From the cell containing the given text, extract its center point as [X, Y] coordinate. 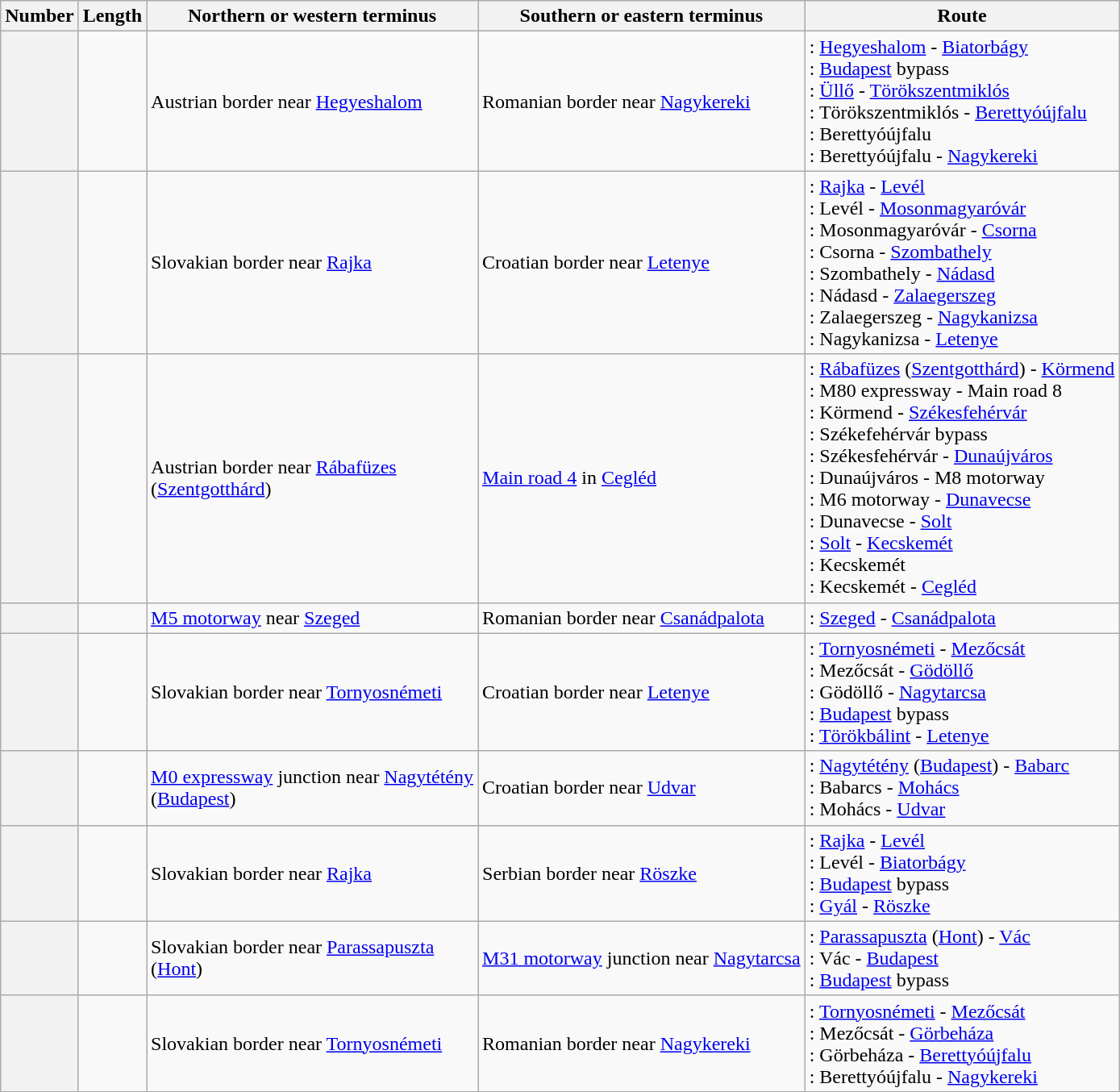
Slovakian border near Parassapuszta(Hont) [313, 958]
Serbian border near Röszke [642, 873]
: Rajka - Levél: Levél - Biatorbágy: Budapest bypass: Gyál - Röszke [962, 873]
: Tornyosnémeti - Mezőcsát: Mezőcsát - Gödöllő: Gödöllő - Nagytarcsa: Budapest bypass: Törökbálint - Letenye [962, 692]
Romanian border near Csanádpalota [642, 618]
: Nagytétény (Budapest) - Babarc: Babarcs - Mohács: Mohács - Udvar [962, 788]
: Hegyeshalom - Biatorbágy: Budapest bypass: Üllő - Törökszentmiklós: Törökszentmiklós - Berettyóújfalu: Berettyóújfalu: Berettyóújfalu - Nagykereki [962, 102]
: Szeged - Csanádpalota [962, 618]
Number [40, 16]
Northern or western terminus [313, 16]
: Tornyosnémeti - Mezőcsát: Mezőcsát - Görbeháza: Görbeháza - Berettyóújfalu: Berettyóújfalu - Nagykereki [962, 1044]
Austrian border near Hegyeshalom [313, 102]
: Parassapuszta (Hont) - Vác: Vác - Budapest: Budapest bypass [962, 958]
Main road 4 in Cegléd [642, 478]
Austrian border near Rábafüzes(Szentgotthárd) [313, 478]
M5 motorway near Szeged [313, 618]
Length [112, 16]
Croatian border near Udvar [642, 788]
M31 motorway junction near Nagytarcsa [642, 958]
M0 expressway junction near Nagytétény(Budapest) [313, 788]
Southern or eastern terminus [642, 16]
Route [962, 16]
